Find where the given text appears and provide that cell's center as (X, Y) coordinate. 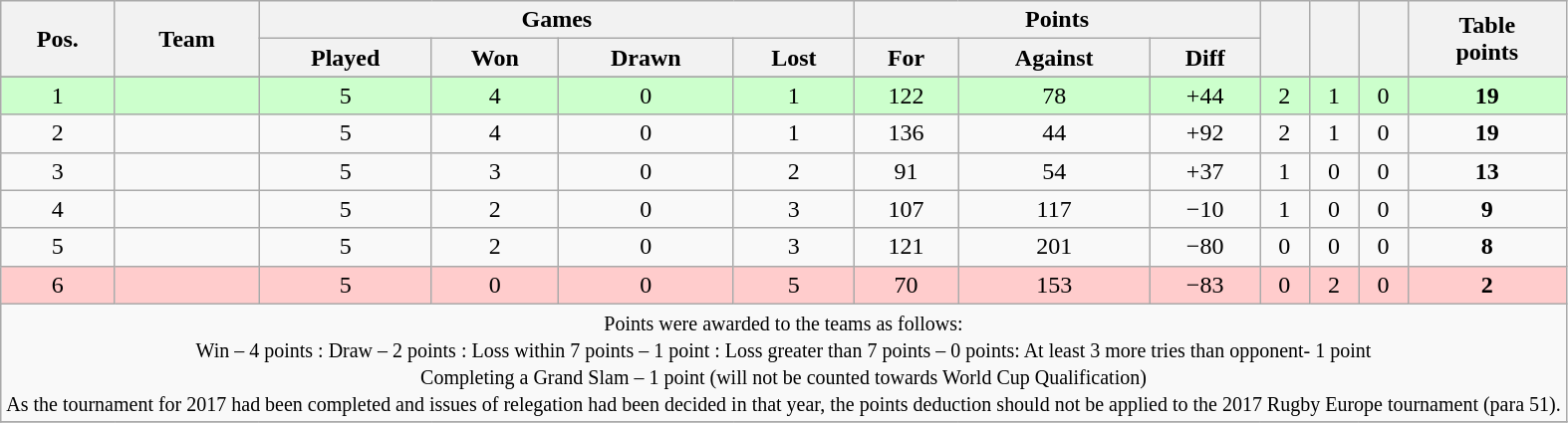
91 (907, 171)
Tablepoints (1486, 39)
Diff (1205, 58)
9 (1486, 209)
Team (187, 39)
For (907, 58)
107 (907, 209)
Drawn (646, 58)
Games (556, 20)
+37 (1205, 171)
136 (907, 133)
153 (1054, 285)
+44 (1205, 96)
−80 (1205, 247)
117 (1054, 209)
Played (345, 58)
−83 (1205, 285)
13 (1486, 171)
44 (1054, 133)
70 (907, 285)
Pos. (58, 39)
6 (58, 285)
8 (1486, 247)
54 (1054, 171)
78 (1054, 96)
Lost (793, 58)
201 (1054, 247)
Won (494, 58)
122 (907, 96)
Against (1054, 58)
−10 (1205, 209)
+92 (1205, 133)
121 (907, 247)
Points (1058, 20)
